Return the (X, Y) coordinate for the center point of the cell that contains the specified text.  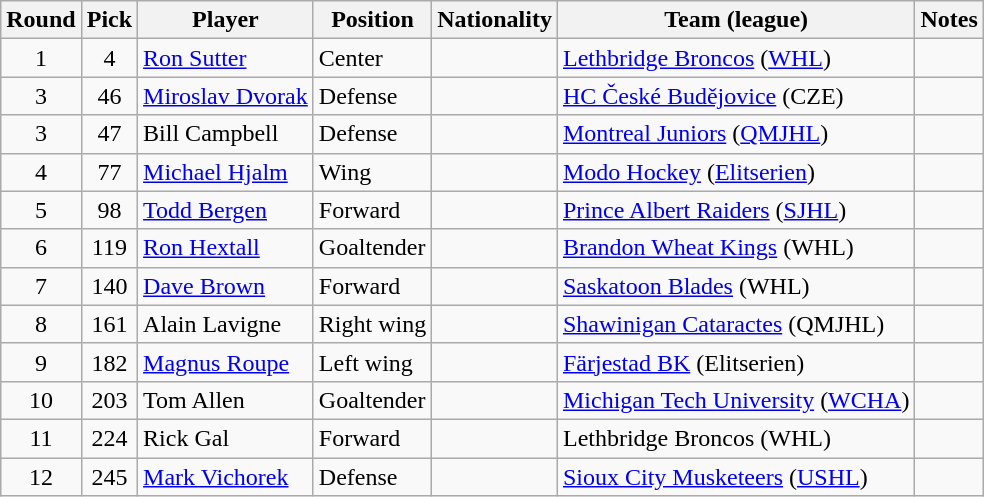
Ron Hextall (226, 248)
Team (league) (736, 20)
HC České Budějovice (CZE) (736, 96)
Right wing (372, 324)
98 (109, 210)
Notes (949, 20)
Wing (372, 172)
Shawinigan Cataractes (QMJHL) (736, 324)
11 (41, 438)
7 (41, 286)
203 (109, 400)
Mark Vichorek (226, 477)
Färjestad BK (Elitserien) (736, 362)
Miroslav Dvorak (226, 96)
Alain Lavigne (226, 324)
47 (109, 134)
Position (372, 20)
Modo Hockey (Elitserien) (736, 172)
10 (41, 400)
1 (41, 58)
77 (109, 172)
Rick Gal (226, 438)
Michigan Tech University (WCHA) (736, 400)
Ron Sutter (226, 58)
Pick (109, 20)
5 (41, 210)
224 (109, 438)
Dave Brown (226, 286)
161 (109, 324)
12 (41, 477)
Round (41, 20)
Saskatoon Blades (WHL) (736, 286)
46 (109, 96)
Brandon Wheat Kings (WHL) (736, 248)
Montreal Juniors (QMJHL) (736, 134)
Tom Allen (226, 400)
Nationality (495, 20)
119 (109, 248)
Bill Campbell (226, 134)
Left wing (372, 362)
Todd Bergen (226, 210)
Center (372, 58)
Player (226, 20)
Sioux City Musketeers (USHL) (736, 477)
245 (109, 477)
Michael Hjalm (226, 172)
9 (41, 362)
Magnus Roupe (226, 362)
140 (109, 286)
Prince Albert Raiders (SJHL) (736, 210)
6 (41, 248)
8 (41, 324)
182 (109, 362)
